Find where the given text appears and provide that cell's center as [x, y] coordinate. 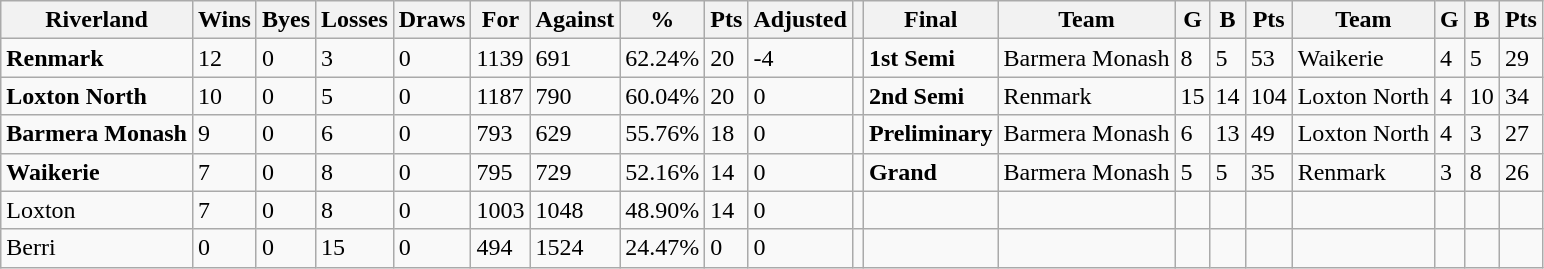
Final [930, 20]
104 [1268, 96]
62.24% [662, 58]
629 [575, 134]
2nd Semi [930, 96]
Adjusted [800, 20]
26 [1520, 172]
1st Semi [930, 58]
494 [500, 248]
35 [1268, 172]
% [662, 20]
1187 [500, 96]
24.47% [662, 248]
27 [1520, 134]
13 [1228, 134]
48.90% [662, 210]
12 [224, 58]
1524 [575, 248]
Berri [97, 248]
55.76% [662, 134]
Draws [432, 20]
Byes [286, 20]
Loxton [97, 210]
1139 [500, 58]
9 [224, 134]
793 [500, 134]
Against [575, 20]
1048 [575, 210]
Preliminary [930, 134]
60.04% [662, 96]
790 [575, 96]
29 [1520, 58]
729 [575, 172]
795 [500, 172]
691 [575, 58]
18 [726, 134]
53 [1268, 58]
Grand [930, 172]
Wins [224, 20]
For [500, 20]
-4 [800, 58]
34 [1520, 96]
Riverland [97, 20]
49 [1268, 134]
52.16% [662, 172]
Losses [355, 20]
1003 [500, 210]
